Identify which cell holds the provided text, then report its (x, y) central coordinate. 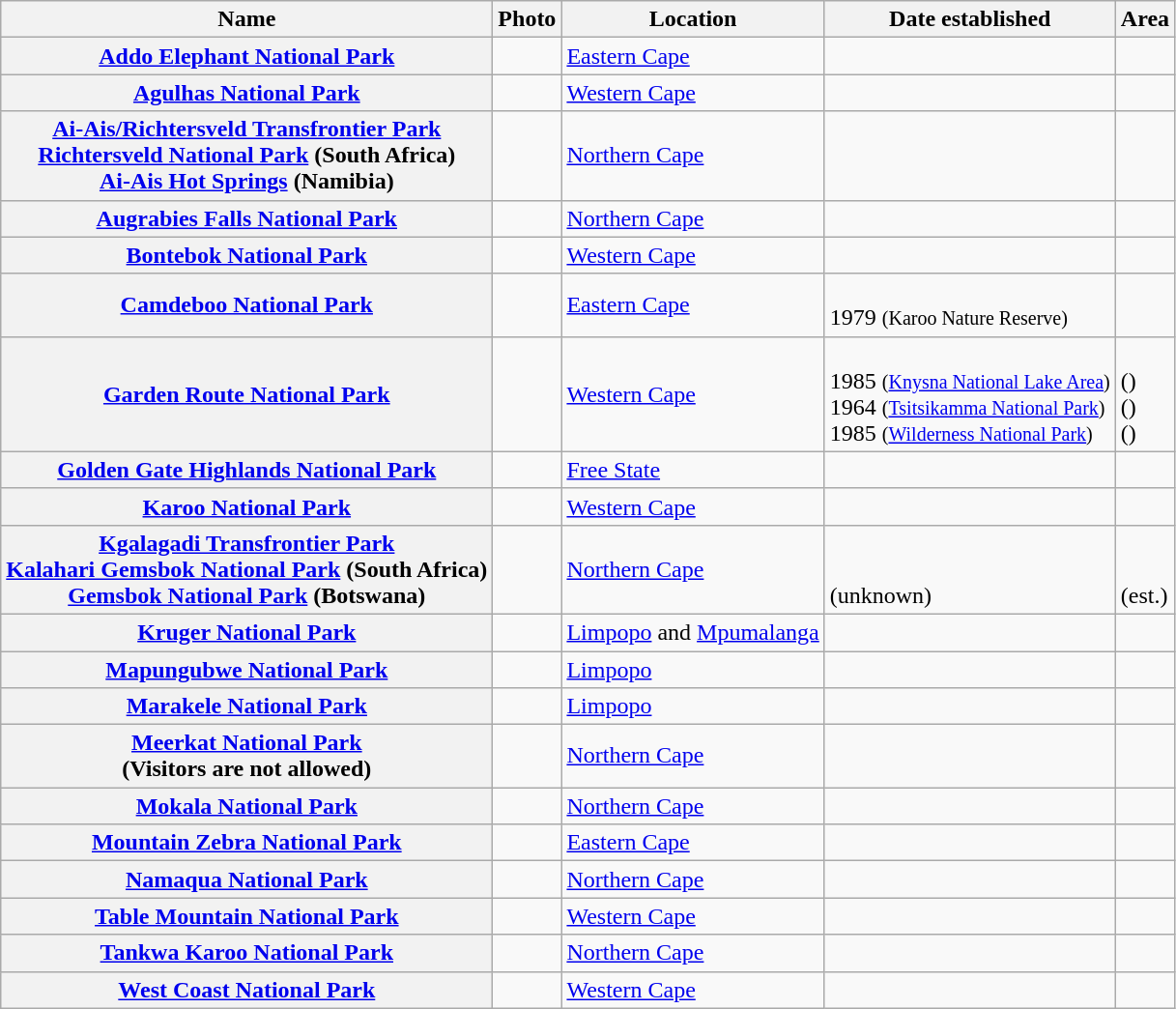
Meerkat National Park(Visitors are not allowed) (247, 756)
Location (693, 19)
Golden Gate Highlands National Park (247, 470)
Garden Route National Park (247, 394)
Addo Elephant National Park (247, 56)
()()() (1144, 394)
Photo (528, 19)
Kgalagadi Transfrontier ParkKalahari Gemsbok National Park (South Africa)Gemsbok National Park (Botswana) (247, 569)
Mokala National Park (247, 806)
Mountain Zebra National Park (247, 843)
Table Mountain National Park (247, 916)
Bontebok National Park (247, 255)
Date established (970, 19)
1979 (Karoo Nature Reserve) (970, 305)
1985 (Knysna National Lake Area)1964 (Tsitsikamma National Park)1985 (Wilderness National Park) (970, 394)
Area (1144, 19)
Camdeboo National Park (247, 305)
Mapungubwe National Park (247, 670)
(est.) (1144, 569)
Karoo National Park (247, 506)
Name (247, 19)
Kruger National Park (247, 632)
Augrabies Falls National Park (247, 218)
Limpopo and Mpumalanga (693, 632)
Tankwa Karoo National Park (247, 953)
West Coast National Park (247, 990)
Agulhas National Park (247, 93)
Free State (693, 470)
Marakele National Park (247, 706)
Namaqua National Park (247, 879)
Ai-Ais/Richtersveld Transfrontier ParkRichtersveld National Park (South Africa)Ai-Ais Hot Springs (Namibia) (247, 156)
(unknown) (970, 569)
